From the cell containing the given text, extract its center point as (X, Y) coordinate. 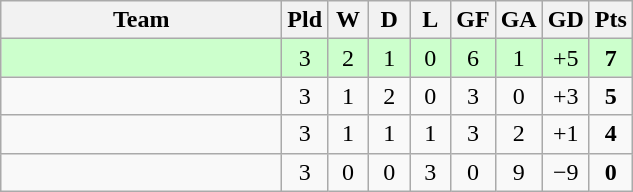
+1 (566, 134)
7 (610, 58)
+5 (566, 58)
W (348, 20)
+3 (566, 96)
D (390, 20)
GF (473, 20)
4 (610, 134)
−9 (566, 172)
GD (566, 20)
Team (142, 20)
5 (610, 96)
GA (518, 20)
L (430, 20)
Pts (610, 20)
Pld (305, 20)
9 (518, 172)
6 (473, 58)
